Scan for the cell matching the given text and deliver its (x, y) coordinate at center. 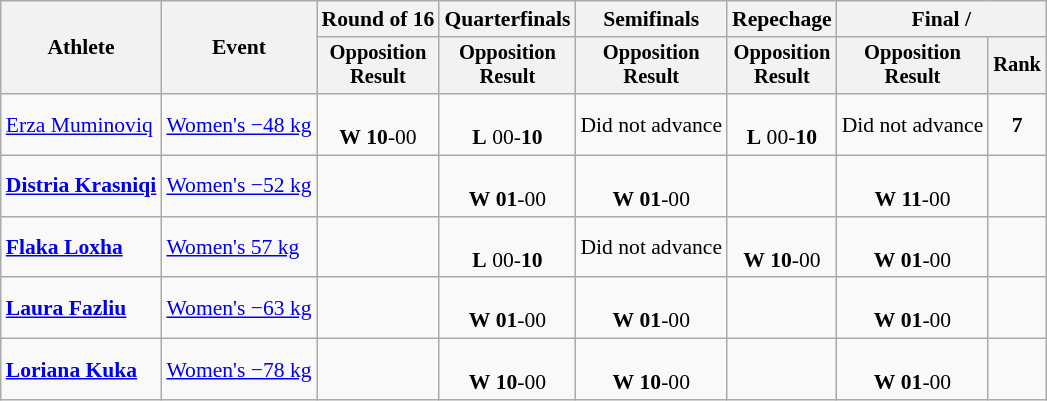
Round of 16 (378, 19)
Semifinals (651, 19)
Flaka Loxha (82, 248)
W 11-00 (913, 186)
Women's −48 kg (238, 124)
Final / (942, 19)
Loriana Kuka (82, 370)
Distria Krasniqi (82, 186)
Event (238, 48)
7 (1017, 124)
Erza Muminoviq (82, 124)
Quarterfinals (507, 19)
Women's −78 kg (238, 370)
Laura Fazliu (82, 308)
Women's −63 kg (238, 308)
Women's 57 kg (238, 248)
Women's −52 kg (238, 186)
Repechage (782, 19)
Athlete (82, 48)
Rank (1017, 66)
